From the cell containing the given text, extract its center point as (X, Y) coordinate. 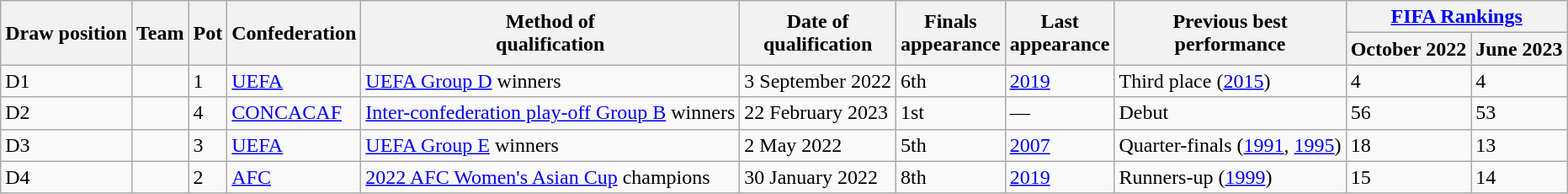
Runners-up (1999) (1230, 177)
Inter-confederation play-off Group B winners (550, 113)
AFC (295, 177)
22 February 2023 (818, 113)
15 (1409, 177)
D2 (66, 113)
Method ofqualification (550, 33)
Date ofqualification (818, 33)
56 (1409, 113)
3 (208, 145)
2 May 2022 (818, 145)
8th (950, 177)
2007 (1060, 145)
D1 (66, 81)
1 (208, 81)
Previous bestperformance (1230, 33)
5th (950, 145)
June 2023 (1519, 49)
Draw position (66, 33)
14 (1519, 177)
October 2022 (1409, 49)
Third place (2015) (1230, 81)
UEFA Group D winners (550, 81)
13 (1519, 145)
30 January 2022 (818, 177)
D4 (66, 177)
FIFA Rankings (1456, 17)
— (1060, 113)
2 (208, 177)
Team (160, 33)
Lastappearance (1060, 33)
Finalsappearance (950, 33)
2022 AFC Women's Asian Cup champions (550, 177)
6th (950, 81)
D3 (66, 145)
Pot (208, 33)
3 September 2022 (818, 81)
Debut (1230, 113)
18 (1409, 145)
Quarter-finals (1991, 1995) (1230, 145)
UEFA Group E winners (550, 145)
Confederation (295, 33)
CONCACAF (295, 113)
53 (1519, 113)
1st (950, 113)
